Locate the cell with the specified text and output its (X, Y) center coordinate. 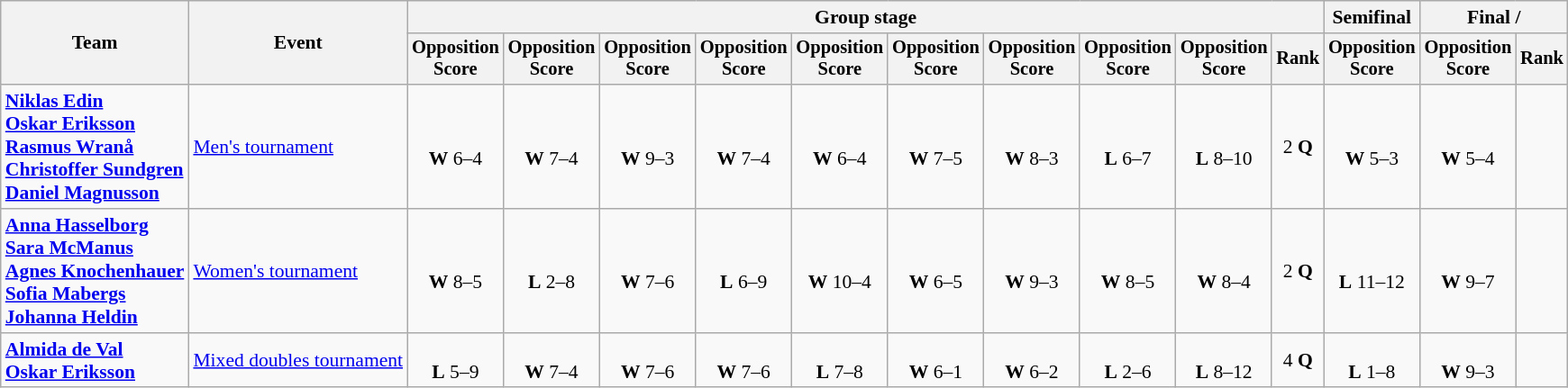
4 Q (1298, 360)
L 11–12 (1372, 271)
Team (96, 43)
Women's tournament (297, 271)
L 5–9 (456, 360)
L 2–8 (552, 271)
L 8–10 (1224, 147)
W 6–1 (935, 360)
Men's tournament (297, 147)
Semifinal (1372, 17)
Niklas EdinOskar ErikssonRasmus WranåChristoffer SundgrenDaniel Magnusson (96, 147)
L 1–8 (1372, 360)
W 5–3 (1372, 147)
L 2–6 (1128, 360)
Anna HasselborgSara McManusAgnes KnochenhauerSofia MabergsJohanna Heldin (96, 271)
W 6–2 (1033, 360)
Event (297, 43)
Almida de ValOskar Eriksson (96, 360)
L 7–8 (840, 360)
L 8–12 (1224, 360)
L 6–9 (744, 271)
Final / (1494, 17)
W 5–4 (1469, 147)
Group stage (865, 17)
W 7–5 (935, 147)
W 8–4 (1224, 271)
L 6–7 (1128, 147)
W 8–3 (1033, 147)
Mixed doubles tournament (297, 360)
W 9–7 (1469, 271)
W 6–5 (935, 271)
W 10–4 (840, 271)
